Locate the cell with the specified text and output its (X, Y) center coordinate. 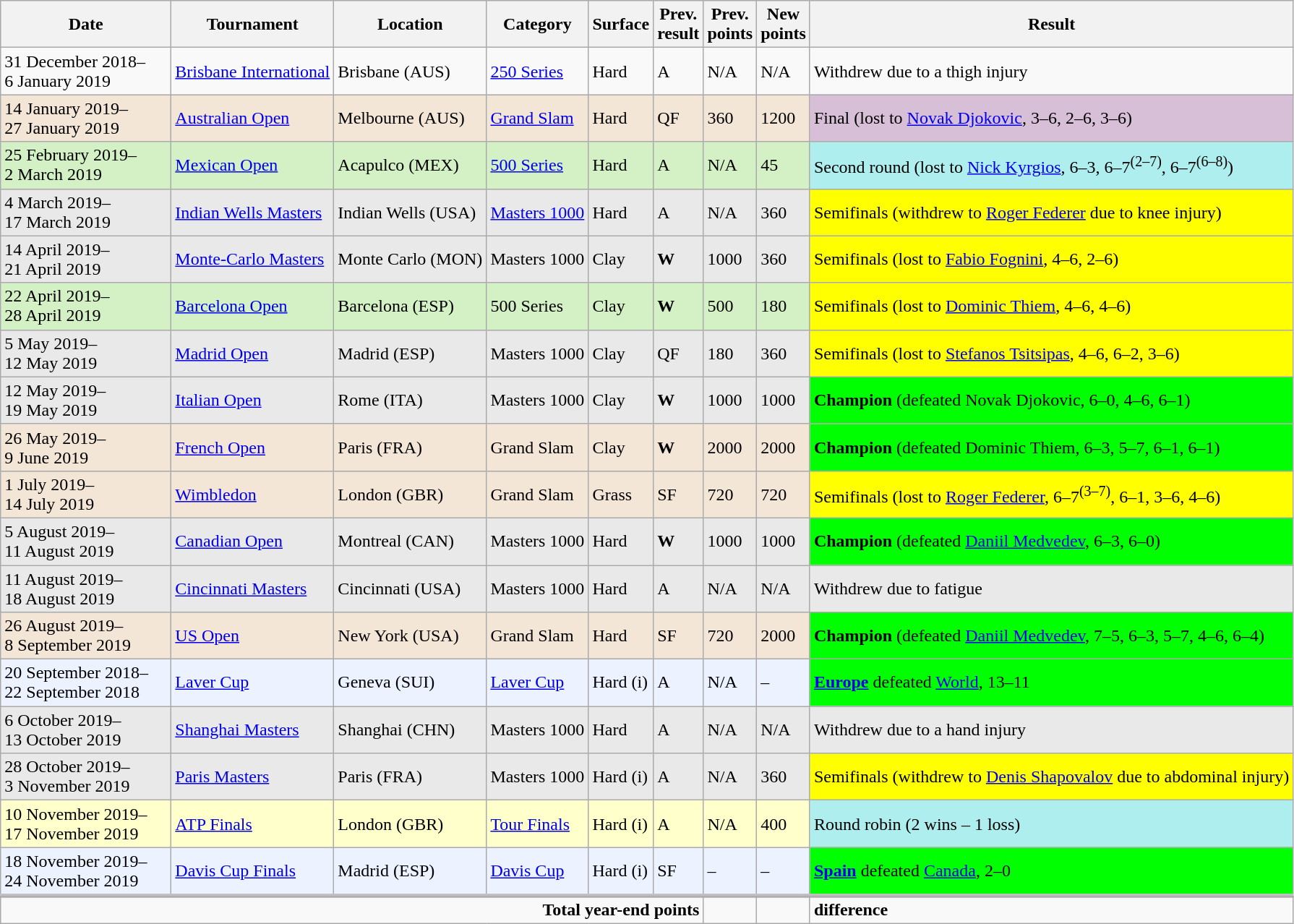
Brisbane International (253, 71)
US Open (253, 636)
11 August 2019–18 August 2019 (86, 589)
18 November 2019–24 November 2019 (86, 872)
26 August 2019–8 September 2019 (86, 636)
5 August 2019–11 August 2019 (86, 541)
10 November 2019–17 November 2019 (86, 824)
Acapulco (MEX) (411, 165)
4 March 2019–17 March 2019 (86, 213)
Prev.points (730, 25)
Mexican Open (253, 165)
Newpoints (784, 25)
Tour Finals (538, 824)
Spain defeated Canada, 2–0 (1051, 872)
25 February 2019–2 March 2019 (86, 165)
Rome (ITA) (411, 401)
Italian Open (253, 401)
Davis Cup (538, 872)
Montreal (CAN) (411, 541)
Category (538, 25)
12 May 2019–19 May 2019 (86, 401)
45 (784, 165)
Semifinals (withdrew to Roger Federer due to knee injury) (1051, 213)
Champion (defeated Dominic Thiem, 6–3, 5–7, 6–1, 6–1) (1051, 447)
Withdrew due to fatigue (1051, 589)
Indian Wells (USA) (411, 213)
French Open (253, 447)
1200 (784, 119)
Australian Open (253, 119)
Cincinnati (USA) (411, 589)
New York (USA) (411, 636)
Barcelona (ESP) (411, 307)
Canadian Open (253, 541)
Prev.result (678, 25)
Result (1051, 25)
Davis Cup Finals (253, 872)
Madrid Open (253, 353)
Semifinals (lost to Fabio Fognini, 4–6, 2–6) (1051, 259)
Location (411, 25)
Date (86, 25)
Barcelona Open (253, 307)
Europe defeated World, 13–11 (1051, 683)
28 October 2019–3 November 2019 (86, 777)
400 (784, 824)
Round robin (2 wins – 1 loss) (1051, 824)
Geneva (SUI) (411, 683)
ATP Finals (253, 824)
Monte-Carlo Masters (253, 259)
Wimbledon (253, 495)
Second round (lost to Nick Kyrgios, 6–3, 6–7(2–7), 6–7(6–8)) (1051, 165)
Surface (621, 25)
Champion (defeated Daniil Medvedev, 7–5, 6–3, 5–7, 4–6, 6–4) (1051, 636)
5 May 2019–12 May 2019 (86, 353)
Total year-end points (352, 910)
14 April 2019–21 April 2019 (86, 259)
26 May 2019–9 June 2019 (86, 447)
Champion (defeated Daniil Medvedev, 6–3, 6–0) (1051, 541)
Grass (621, 495)
Semifinals (lost to Dominic Thiem, 4–6, 4–6) (1051, 307)
Semifinals (lost to Stefanos Tsitsipas, 4–6, 6–2, 3–6) (1051, 353)
Champion (defeated Novak Djokovic, 6–0, 4–6, 6–1) (1051, 401)
Cincinnati Masters (253, 589)
500 (730, 307)
Withdrew due to a hand injury (1051, 730)
Brisbane (AUS) (411, 71)
Melbourne (AUS) (411, 119)
Monte Carlo (MON) (411, 259)
Semifinals (withdrew to Denis Shapovalov due to abdominal injury) (1051, 777)
20 September 2018–22 September 2018 (86, 683)
Semifinals (lost to Roger Federer, 6–7(3–7), 6–1, 3–6, 4–6) (1051, 495)
Paris Masters (253, 777)
Withdrew due to a thigh injury (1051, 71)
Tournament (253, 25)
31 December 2018–6 January 2019 (86, 71)
Final (lost to Novak Djokovic, 3–6, 2–6, 3–6) (1051, 119)
6 October 2019–13 October 2019 (86, 730)
Indian Wells Masters (253, 213)
Shanghai (CHN) (411, 730)
difference (1051, 910)
250 Series (538, 71)
14 January 2019–27 January 2019 (86, 119)
22 April 2019–28 April 2019 (86, 307)
1 July 2019–14 July 2019 (86, 495)
Shanghai Masters (253, 730)
